Find where the given text appears and provide that cell's center as (x, y) coordinate. 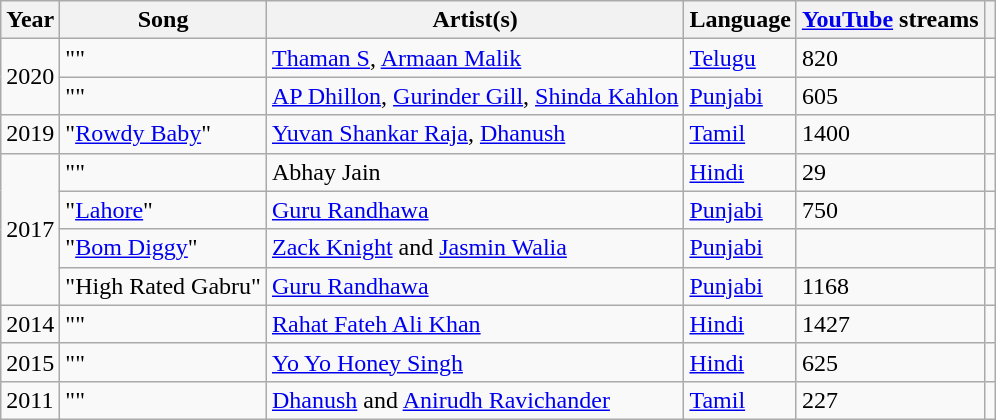
Zack Knight and Jasmin Walia (474, 248)
Artist(s) (474, 20)
YouTube streams (890, 20)
Thaman S, Armaan Malik (474, 58)
Song (164, 20)
605 (890, 96)
"Bom Diggy" (164, 248)
Dhanush and Anirudh Ravichander (474, 400)
Yuvan Shankar Raja, Dhanush (474, 134)
29 (890, 172)
Language (740, 20)
625 (890, 362)
227 (890, 400)
"Lahore" (164, 210)
2017 (30, 229)
2011 (30, 400)
820 (890, 58)
750 (890, 210)
Abhay Jain (474, 172)
Telugu (740, 58)
"High Rated Gabru" (164, 286)
2015 (30, 362)
"Rowdy Baby" (164, 134)
2014 (30, 324)
Yo Yo Honey Singh (474, 362)
1168 (890, 286)
1400 (890, 134)
2019 (30, 134)
Year (30, 20)
AP Dhillon, Gurinder Gill, Shinda Kahlon (474, 96)
2020 (30, 77)
Rahat Fateh Ali Khan (474, 324)
1427 (890, 324)
